Capture the cell that displays the provided text and extract its (x, y) central coordinate. 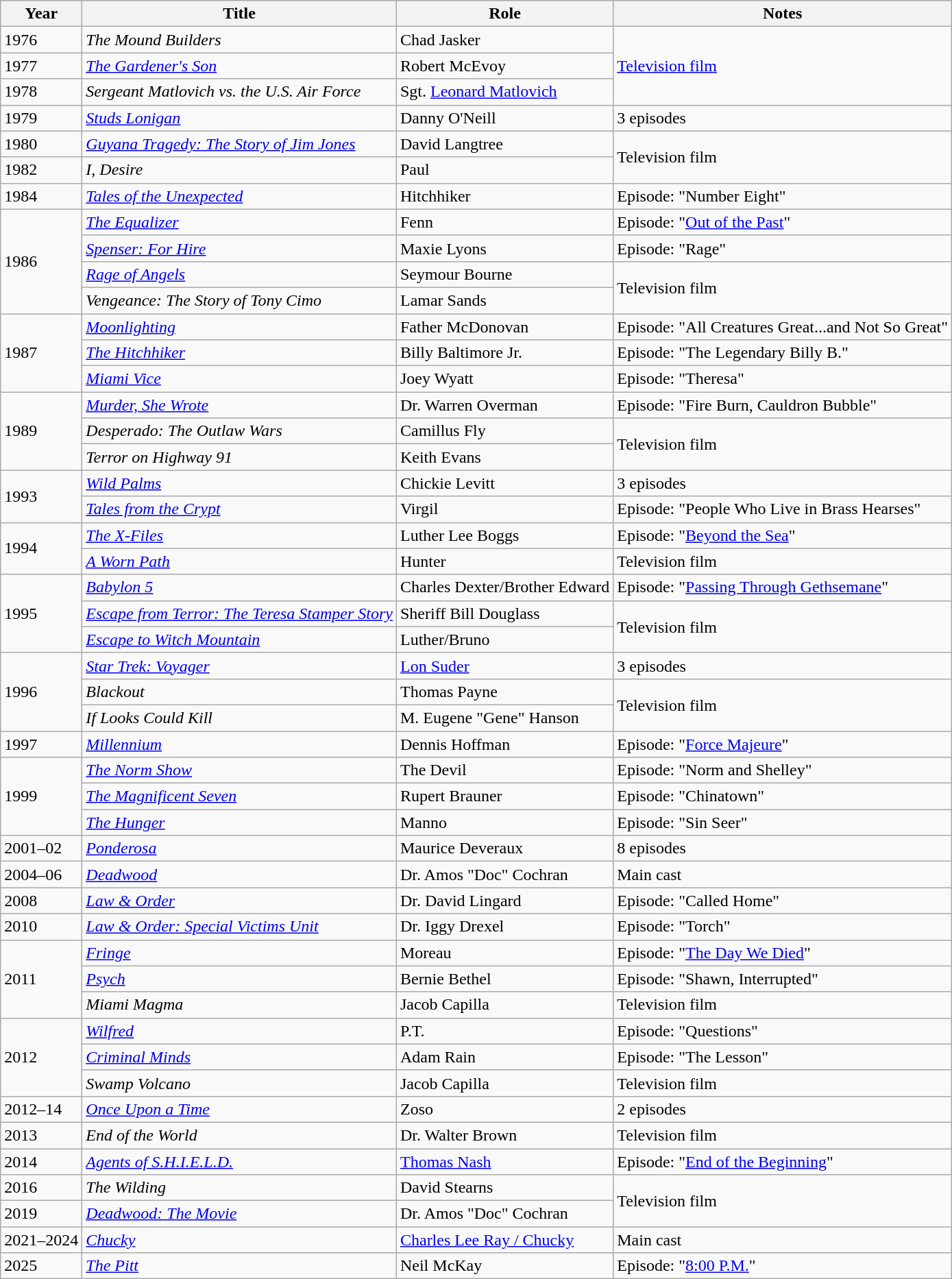
1987 (41, 353)
Agents of S.H.I.E.L.D. (240, 1162)
Rage of Angels (240, 274)
Episode: "Number Eight" (783, 196)
2021–2024 (41, 1240)
Law & Order: Special Victims Unit (240, 927)
Thomas Payne (504, 692)
Vengeance: The Story of Tony Cimo (240, 300)
Thomas Nash (504, 1162)
1989 (41, 431)
Deadwood: The Movie (240, 1214)
Luther Lee Boggs (504, 535)
Studs Lonigan (240, 118)
Charles Dexter/Brother Edward (504, 587)
The Gardener's Son (240, 66)
Tales of the Unexpected (240, 196)
1993 (41, 496)
Manno (504, 823)
1986 (41, 261)
1997 (41, 744)
1996 (41, 692)
Deadwood (240, 875)
1982 (41, 170)
The Wilding (240, 1188)
Terror on Highway 91 (240, 457)
The Hunger (240, 823)
Blackout (240, 692)
Rupert Brauner (504, 796)
Sheriff Bill Douglass (504, 613)
Episode: "Out of the Past" (783, 222)
I, Desire (240, 170)
2004–06 (41, 875)
Swamp Volcano (240, 1083)
Bernie Bethel (504, 979)
2011 (41, 979)
Charles Lee Ray / Chucky (504, 1240)
1977 (41, 66)
Dr. Warren Overman (504, 405)
Episode: "Beyond the Sea" (783, 535)
1976 (41, 40)
Episode: "Fire Burn, Cauldron Bubble" (783, 405)
Dr. David Lingard (504, 901)
Luther/Bruno (504, 639)
Episode: "End of the Beginning" (783, 1162)
Virgil (504, 509)
Joey Wyatt (504, 379)
Moreau (504, 953)
1980 (41, 144)
Dennis Hoffman (504, 744)
Episode: "Called Home" (783, 901)
Episode: "The Lesson" (783, 1057)
M. Eugene "Gene" Hanson (504, 718)
Episode: "People Who Live in Brass Hearses" (783, 509)
Episode: "Torch" (783, 927)
Law & Order (240, 901)
Adam Rain (504, 1057)
Wilfred (240, 1031)
Episode: "Questions" (783, 1031)
Guyana Tragedy: The Story of Jim Jones (240, 144)
Episode: "The Day We Died" (783, 953)
Paul (504, 170)
2013 (41, 1135)
1984 (41, 196)
Episode: "Shawn, Interrupted" (783, 979)
Zoso (504, 1109)
Danny O'Neill (504, 118)
Seymour Bourne (504, 274)
8 episodes (783, 849)
2019 (41, 1214)
Wild Palms (240, 483)
Escape to Witch Mountain (240, 639)
2012 (41, 1057)
2014 (41, 1162)
1999 (41, 796)
Chucky (240, 1240)
1979 (41, 118)
2001–02 (41, 849)
The Pitt (240, 1266)
2010 (41, 927)
Psych (240, 979)
Billy Baltimore Jr. (504, 353)
The Hitchhiker (240, 353)
Murder, She Wrote (240, 405)
Keith Evans (504, 457)
Role (504, 14)
Lon Suder (504, 666)
P.T. (504, 1031)
Sergeant Matlovich vs. the U.S. Air Force (240, 92)
1994 (41, 548)
2 episodes (783, 1109)
Fenn (504, 222)
If Looks Could Kill (240, 718)
Episode: "All Creatures Great...and Not So Great" (783, 327)
Neil McKay (504, 1266)
Episode: "Norm and Shelley" (783, 770)
Father McDonovan (504, 327)
1995 (41, 613)
David Stearns (504, 1188)
Criminal Minds (240, 1057)
Spenser: For Hire (240, 248)
Episode: "Rage" (783, 248)
Robert McEvoy (504, 66)
Tales from the Crypt (240, 509)
Episode: "Passing Through Gethsemane" (783, 587)
Episode: "The Legendary Billy B." (783, 353)
Miami Magma (240, 1005)
Ponderosa (240, 849)
1978 (41, 92)
2008 (41, 901)
The Magnificent Seven (240, 796)
The Equalizer (240, 222)
Hunter (504, 561)
Camillus Fly (504, 431)
Notes (783, 14)
A Worn Path (240, 561)
Star Trek: Voyager (240, 666)
Episode: "8:00 P.M." (783, 1266)
Maxie Lyons (504, 248)
The Devil (504, 770)
Desperado: The Outlaw Wars (240, 431)
Chad Jasker (504, 40)
Miami Vice (240, 379)
Babylon 5 (240, 587)
2025 (41, 1266)
Escape from Terror: The Teresa Stamper Story (240, 613)
Chickie Levitt (504, 483)
The X-Files (240, 535)
2016 (41, 1188)
The Mound Builders (240, 40)
David Langtree (504, 144)
Hitchhiker (504, 196)
Maurice Deveraux (504, 849)
Moonlighting (240, 327)
2012–14 (41, 1109)
Sgt. Leonard Matlovich (504, 92)
Episode: "Force Majeure" (783, 744)
Lamar Sands (504, 300)
Title (240, 14)
The Norm Show (240, 770)
Episode: "Theresa" (783, 379)
End of the World (240, 1135)
Episode: "Sin Seer" (783, 823)
Dr. Walter Brown (504, 1135)
Fringe (240, 953)
Dr. Iggy Drexel (504, 927)
Once Upon a Time (240, 1109)
Year (41, 14)
Episode: "Chinatown" (783, 796)
Millennium (240, 744)
